For the text-containing cell, return its midpoint in [x, y] coordinate format. 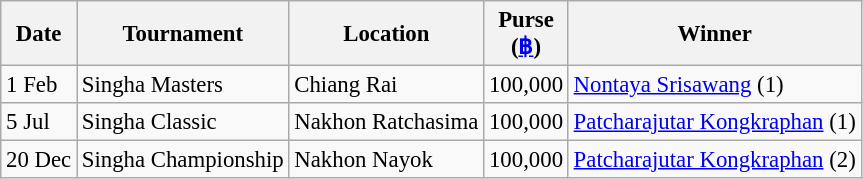
Chiang Rai [386, 85]
Patcharajutar Kongkraphan (1) [714, 122]
Winner [714, 34]
Singha Championship [182, 160]
Tournament [182, 34]
5 Jul [39, 122]
Nakhon Ratchasima [386, 122]
Location [386, 34]
Purse(฿) [526, 34]
Nakhon Nayok [386, 160]
Singha Classic [182, 122]
1 Feb [39, 85]
20 Dec [39, 160]
Singha Masters [182, 85]
Patcharajutar Kongkraphan (2) [714, 160]
Date [39, 34]
Nontaya Srisawang (1) [714, 85]
